Detect which cell encompasses the target text, then output its (x, y) center coordinate. 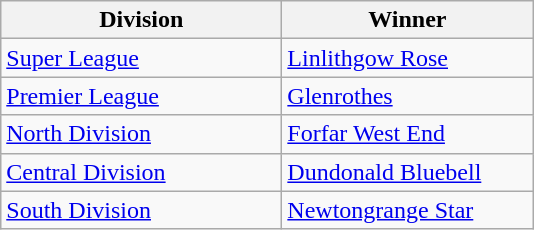
Glenrothes (408, 96)
Winner (408, 20)
Division (142, 20)
South Division (142, 210)
Premier League (142, 96)
Forfar West End (408, 134)
Central Division (142, 172)
Newtongrange Star (408, 210)
Dundonald Bluebell (408, 172)
Super League (142, 58)
North Division (142, 134)
Linlithgow Rose (408, 58)
